For the text-containing cell, return its midpoint in [x, y] coordinate format. 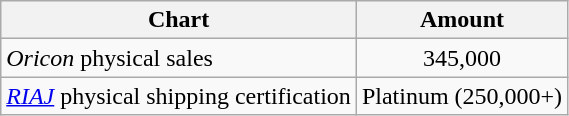
Chart [179, 20]
Platinum (250,000+) [462, 96]
Amount [462, 20]
Oricon physical sales [179, 58]
RIAJ physical shipping certification [179, 96]
345,000 [462, 58]
